Determine the (x, y) coordinate at the center of the cell enclosing the given text.  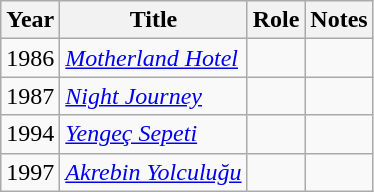
1986 (30, 58)
Title (154, 20)
Notes (339, 20)
1994 (30, 134)
Yengeç Sepeti (154, 134)
Year (30, 20)
Akrebin Yolculuğu (154, 172)
1987 (30, 96)
Role (276, 20)
1997 (30, 172)
Night Journey (154, 96)
Motherland Hotel (154, 58)
